Detect which cell encompasses the target text, then output its [x, y] center coordinate. 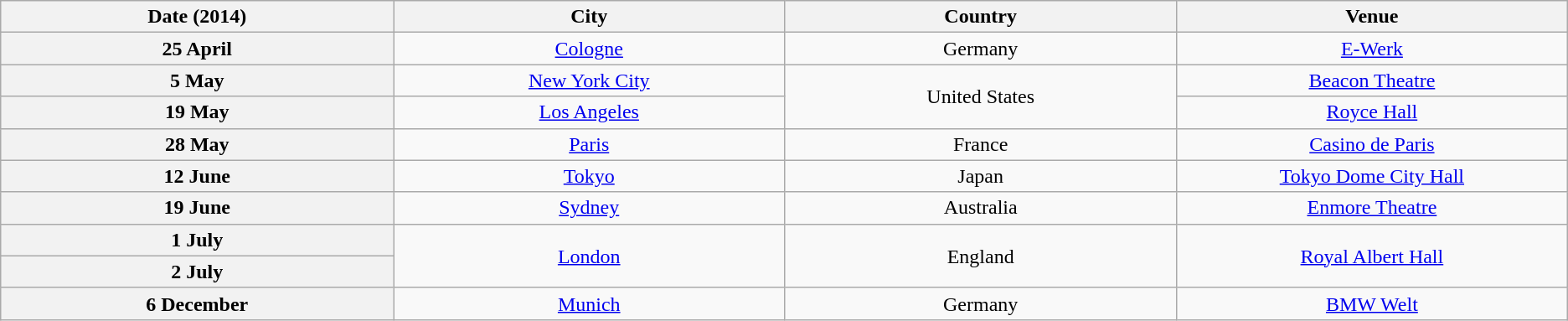
Los Angeles [590, 112]
France [981, 144]
Casino de Paris [1372, 144]
Royce Hall [1372, 112]
Venue [1372, 17]
BMW Welt [1372, 303]
Date (2014) [198, 17]
Australia [981, 208]
2 July [198, 272]
Munich [590, 303]
19 May [198, 112]
E-Werk [1372, 49]
City [590, 17]
Enmore Theatre [1372, 208]
Country [981, 17]
28 May [198, 144]
6 December [198, 303]
England [981, 256]
Beacon Theatre [1372, 80]
1 July [198, 240]
Paris [590, 144]
12 June [198, 176]
25 April [198, 49]
Sydney [590, 208]
New York City [590, 80]
Japan [981, 176]
19 June [198, 208]
Royal Albert Hall [1372, 256]
London [590, 256]
Cologne [590, 49]
Tokyo Dome City Hall [1372, 176]
5 May [198, 80]
Tokyo [590, 176]
United States [981, 96]
